Scan for the cell matching the given text and deliver its [x, y] coordinate at center. 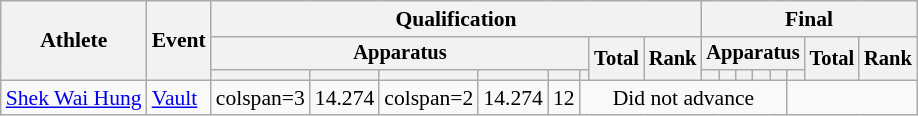
Vault [179, 98]
Event [179, 40]
colspan=2 [428, 98]
colspan=3 [260, 98]
Shek Wai Hung [74, 98]
Did not advance [684, 98]
Final [808, 19]
12 [564, 98]
Athlete [74, 40]
Qualification [456, 19]
